From the cell containing the given text, extract its center point as (X, Y) coordinate. 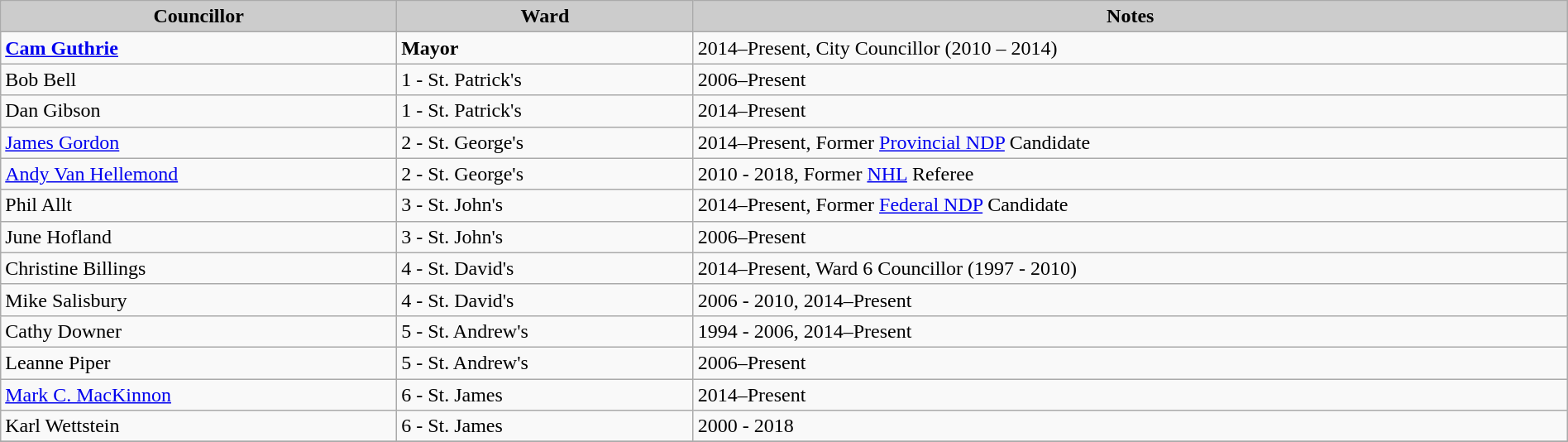
Mike Salisbury (198, 300)
1994 - 2006, 2014–Present (1130, 331)
Mayor (546, 48)
2006 - 2010, 2014–Present (1130, 300)
2014–Present, Ward 6 Councillor (1997 - 2010) (1130, 268)
Dan Gibson (198, 111)
James Gordon (198, 142)
June Hofland (198, 237)
2014–Present, Former Provincial NDP Candidate (1130, 142)
Ward (546, 17)
Phil Allt (198, 205)
Andy Van Hellemond (198, 174)
Leanne Piper (198, 363)
Cathy Downer (198, 331)
2014–Present, Former Federal NDP Candidate (1130, 205)
Bob Bell (198, 79)
Mark C. MacKinnon (198, 395)
Christine Billings (198, 268)
2014–Present, City Councillor (2010 – 2014) (1130, 48)
2010 - 2018, Former NHL Referee (1130, 174)
Councillor (198, 17)
2000 - 2018 (1130, 426)
Notes (1130, 17)
Cam Guthrie (198, 48)
Karl Wettstein (198, 426)
